Identify which cell holds the provided text, then report its (X, Y) central coordinate. 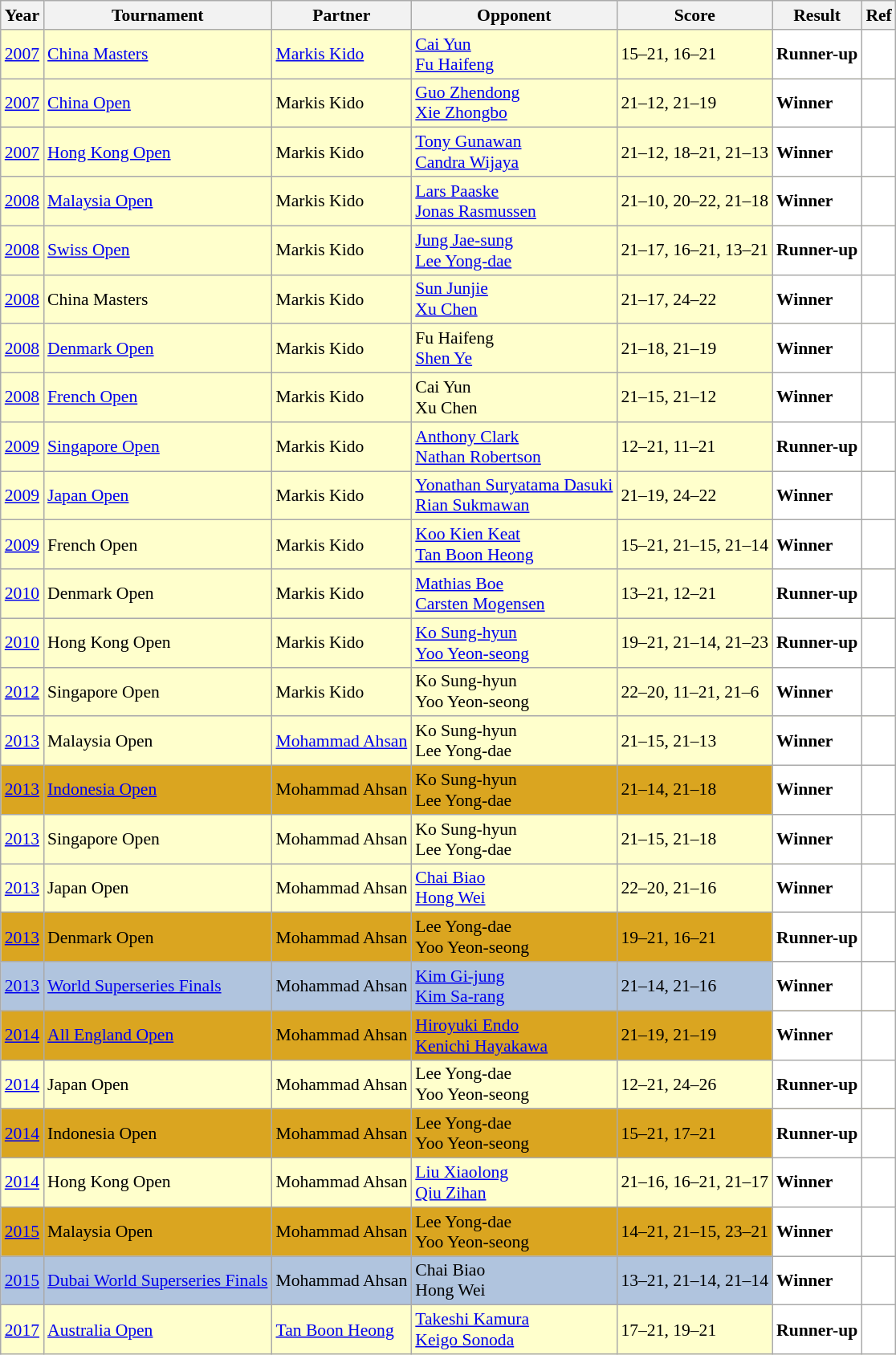
13–21, 21–14, 21–14 (694, 1281)
2017 (22, 1329)
Opponent (514, 15)
12–21, 11–21 (694, 446)
21–10, 20–22, 21–18 (694, 201)
21–14, 21–16 (694, 986)
Lars Paaske Jonas Rasmussen (514, 201)
21–15, 21–12 (694, 398)
Score (694, 15)
China Open (157, 103)
22–20, 21–16 (694, 888)
Result (817, 15)
21–17, 16–21, 13–21 (694, 250)
Dubai World Superseries Finals (157, 1281)
21–19, 21–19 (694, 1036)
17–21, 19–21 (694, 1329)
Fu Haifeng Shen Ye (514, 348)
Anthony Clark Nathan Robertson (514, 446)
Liu Xiaolong Qiu Zihan (514, 1183)
15–21, 16–21 (694, 55)
Koo Kien Keat Tan Boon Heong (514, 544)
21–12, 21–19 (694, 103)
21–16, 16–21, 21–17 (694, 1183)
21–12, 18–21, 21–13 (694, 153)
21–19, 24–22 (694, 496)
Takeshi Kamura Keigo Sonoda (514, 1329)
21–17, 24–22 (694, 299)
15–21, 17–21 (694, 1133)
Mathias Boe Carsten Mogensen (514, 594)
21–18, 21–19 (694, 348)
Cai Yun Fu Haifeng (514, 55)
21–14, 21–18 (694, 790)
19–21, 16–21 (694, 938)
19–21, 21–14, 21–23 (694, 642)
Tony Gunawan Candra Wijaya (514, 153)
21–15, 21–13 (694, 742)
Australia Open (157, 1329)
Ref (878, 15)
All England Open (157, 1036)
14–21, 21–15, 23–21 (694, 1231)
Swiss Open (157, 250)
Year (22, 15)
2012 (22, 692)
Tournament (157, 15)
Yonathan Suryatama Dasuki Rian Sukmawan (514, 496)
Guo Zhendong Xie Zhongbo (514, 103)
Cai Yun Xu Chen (514, 398)
Tan Boon Heong (341, 1329)
Kim Gi-jung Kim Sa-rang (514, 986)
22–20, 11–21, 21–6 (694, 692)
Partner (341, 15)
Sun Junjie Xu Chen (514, 299)
21–15, 21–18 (694, 840)
World Superseries Finals (157, 986)
13–21, 12–21 (694, 594)
Hiroyuki Endo Kenichi Hayakawa (514, 1036)
Jung Jae-sung Lee Yong-dae (514, 250)
12–21, 24–26 (694, 1084)
15–21, 21–15, 21–14 (694, 544)
